Return the (X, Y) coordinate for the center point of the cell that contains the specified text.  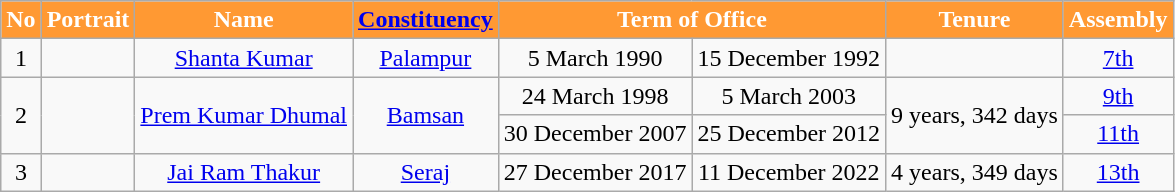
No (21, 20)
Tenure (975, 20)
Palampur (426, 58)
1 (21, 58)
13th (1118, 172)
Portrait (88, 20)
11 December 2022 (789, 172)
Term of Office (692, 20)
30 December 2007 (595, 134)
Assembly (1118, 20)
Constituency (426, 20)
7th (1118, 58)
9th (1118, 96)
3 (21, 172)
27 December 2017 (595, 172)
Prem Kumar Dhumal (244, 115)
Name (244, 20)
2 (21, 115)
Seraj (426, 172)
11th (1118, 134)
5 March 2003 (789, 96)
Jai Ram Thakur (244, 172)
9 years, 342 days (975, 115)
4 years, 349 days (975, 172)
Shanta Kumar (244, 58)
25 December 2012 (789, 134)
Bamsan (426, 115)
5 March 1990 (595, 58)
15 December 1992 (789, 58)
24 March 1998 (595, 96)
